For the text-containing cell, return its midpoint in (x, y) coordinate format. 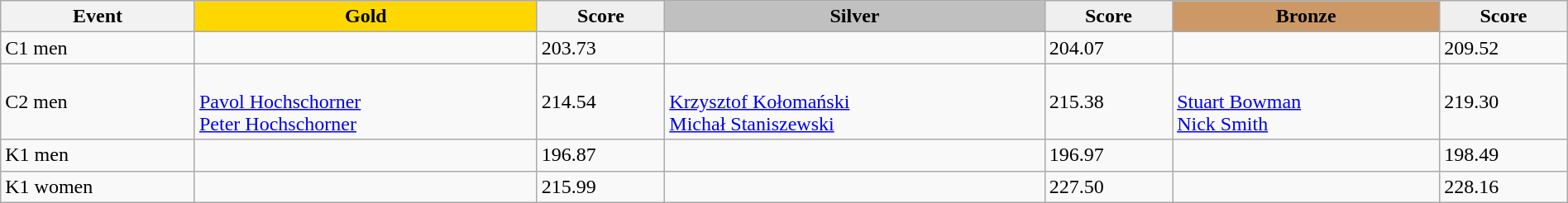
K1 men (98, 155)
Gold (366, 17)
Event (98, 17)
215.38 (1108, 101)
K1 women (98, 186)
196.97 (1108, 155)
C1 men (98, 48)
Krzysztof KołomańskiMichał Staniszewski (855, 101)
214.54 (600, 101)
Silver (855, 17)
Bronze (1307, 17)
228.16 (1503, 186)
215.99 (600, 186)
C2 men (98, 101)
204.07 (1108, 48)
Pavol HochschornerPeter Hochschorner (366, 101)
227.50 (1108, 186)
198.49 (1503, 155)
219.30 (1503, 101)
196.87 (600, 155)
209.52 (1503, 48)
Stuart BowmanNick Smith (1307, 101)
203.73 (600, 48)
